Capture the cell that displays the provided text and extract its (X, Y) central coordinate. 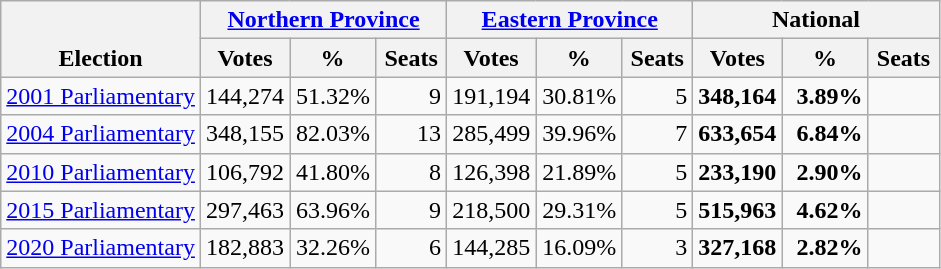
6.84% (825, 134)
144,285 (492, 248)
Northern Province (323, 20)
182,883 (244, 248)
285,499 (492, 134)
8 (412, 172)
Eastern Province (570, 20)
126,398 (492, 172)
13 (412, 134)
515,963 (738, 210)
297,463 (244, 210)
7 (658, 134)
32.26% (333, 248)
2004 Parliamentary (101, 134)
National (816, 20)
2.90% (825, 172)
4.62% (825, 210)
63.96% (333, 210)
3.89% (825, 96)
82.03% (333, 134)
51.32% (333, 96)
6 (412, 248)
2.82% (825, 248)
3 (658, 248)
348,155 (244, 134)
106,792 (244, 172)
39.96% (579, 134)
2015 Parliamentary (101, 210)
2001 Parliamentary (101, 96)
41.80% (333, 172)
233,190 (738, 172)
144,274 (244, 96)
191,194 (492, 96)
2010 Parliamentary (101, 172)
348,164 (738, 96)
218,500 (492, 210)
327,168 (738, 248)
2020 Parliamentary (101, 248)
16.09% (579, 248)
21.89% (579, 172)
Election (101, 39)
29.31% (579, 210)
30.81% (579, 96)
633,654 (738, 134)
